Scan for the cell matching the given text and deliver its (X, Y) coordinate at center. 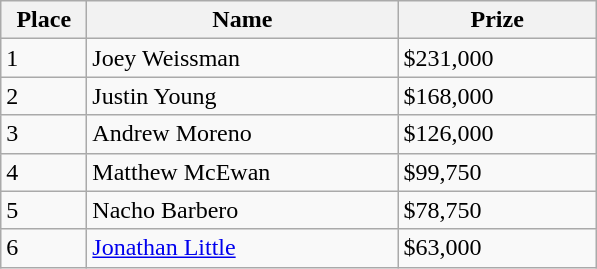
Name (242, 20)
Matthew McEwan (242, 172)
Jonathan Little (242, 248)
Place (44, 20)
3 (44, 134)
$78,750 (498, 210)
6 (44, 248)
Andrew Moreno (242, 134)
Joey Weissman (242, 58)
$63,000 (498, 248)
2 (44, 96)
1 (44, 58)
4 (44, 172)
5 (44, 210)
$99,750 (498, 172)
$168,000 (498, 96)
Justin Young (242, 96)
Nacho Barbero (242, 210)
Prize (498, 20)
$231,000 (498, 58)
$126,000 (498, 134)
